Scan for the cell matching the given text and deliver its (x, y) coordinate at center. 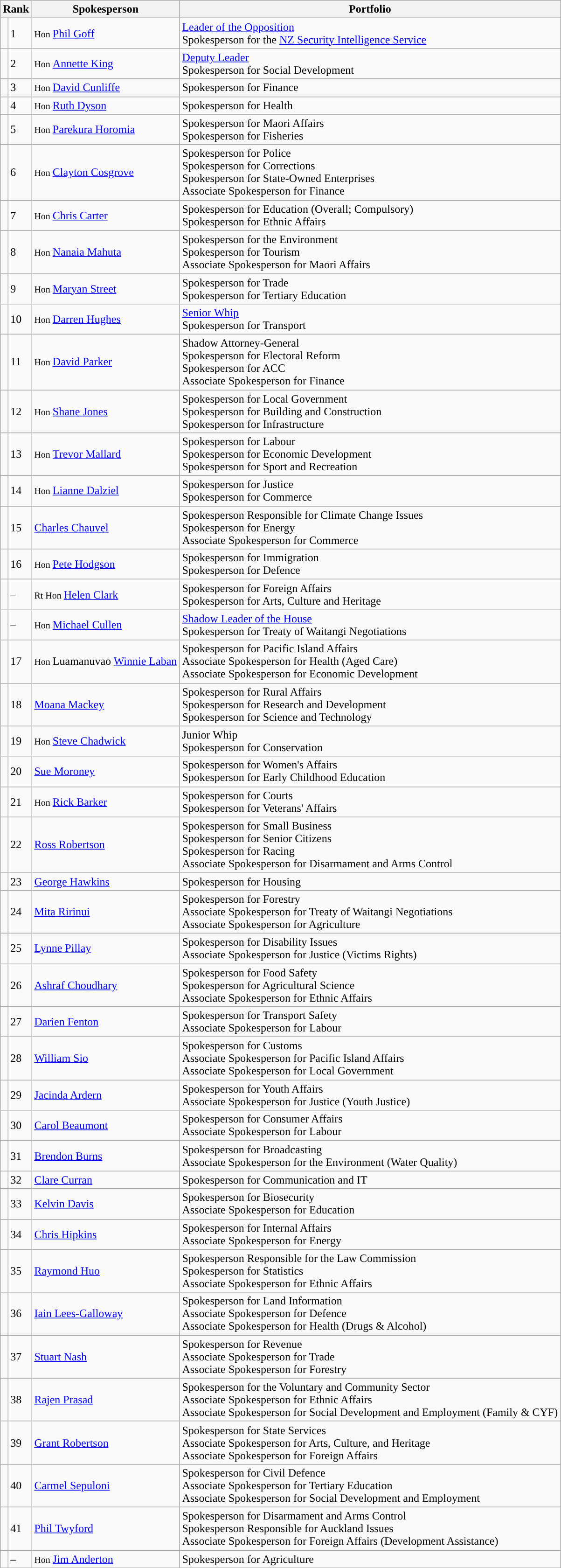
5 (20, 130)
Hon Annette King (105, 63)
Ross Robertson (105, 844)
11 (20, 362)
1 (20, 34)
36 (20, 1314)
Hon Pete Hodgson (105, 564)
Spokesperson for Local GovernmentSpokesperson for Building and ConstructionSpokesperson for Infrastructure (370, 411)
Spokesperson for TradeSpokesperson for Tertiary Education (370, 288)
Hon Steve Chadwick (105, 741)
Carmel Sepuloni (105, 1485)
Leader of the OppositionSpokesperson for the NZ Security Intelligence Service (370, 34)
32 (20, 1180)
41 (20, 1528)
Hon Parekura Horomia (105, 130)
Hon David Parker (105, 362)
Spokesperson for Transport SafetyAssociate Spokesperson for Labour (370, 1022)
8 (20, 252)
3 (20, 88)
Spokesperson Responsible for the Law CommissionSpokesperson for StatisticsAssociate Spokesperson for Ethnic Affairs (370, 1271)
Spokesperson for Education (Overall; Compulsory)Spokesperson for Ethnic Affairs (370, 216)
George Hawkins (105, 881)
Kelvin Davis (105, 1204)
9 (20, 288)
Spokesperson for JusticeSpokesperson for Commerce (370, 491)
Rajen Prasad (105, 1400)
20 (20, 772)
Spokesperson for Small BusinessSpokesperson for Senior CitizensSpokesperson for RacingAssociate Spokesperson for Disarmament and Arms Control (370, 844)
4 (20, 105)
Spokesperson for Consumer AffairsAssociate Spokesperson for Labour (370, 1125)
33 (20, 1204)
Hon Nanaia Mahuta (105, 252)
30 (20, 1125)
Spokesperson for Land InformationAssociate Spokesperson for DefenceAssociate Spokesperson for Health (Drugs & Alcohol) (370, 1314)
Spokesperson for Foreign AffairsSpokesperson for Arts, Culture and Heritage (370, 594)
40 (20, 1485)
Hon David Cunliffe (105, 88)
6 (20, 173)
Deputy LeaderSpokesperson for Social Development (370, 63)
Spokesperson for Agriculture (370, 1559)
Darien Fenton (105, 1022)
Hon Phil Goff (105, 34)
Carol Beaumont (105, 1125)
Grant Robertson (105, 1443)
Spokesperson for Pacific Island AffairsAssociate Spokesperson for Health (Aged Care)Associate Spokesperson for Economic Development (370, 662)
Sue Moroney (105, 772)
17 (20, 662)
Moana Mackey (105, 704)
Chris Hipkins (105, 1234)
19 (20, 741)
Spokesperson for Communication and IT (370, 1180)
Spokesperson for RevenueAssociate Spokesperson for TradeAssociate Spokesperson for Forestry (370, 1357)
7 (20, 216)
21 (20, 801)
10 (20, 319)
Rank (16, 9)
Hon Clayton Cosgrove (105, 173)
Shadow Leader of the HouseSpokesperson for Treaty of Waitangi Negotiations (370, 625)
Hon Luamanuvao Winnie Laban (105, 662)
Spokesperson for Food SafetySpokesperson for Agricultural ScienceAssociate Spokesperson for Ethnic Affairs (370, 985)
Mita Ririnui (105, 912)
34 (20, 1234)
14 (20, 491)
Spokesperson for Health (370, 105)
Iain Lees-Galloway (105, 1314)
Spokesperson for Internal AffairsAssociate Spokesperson for Energy (370, 1234)
Spokesperson (105, 9)
Spokesperson Responsible for Climate Change IssuesSpokesperson for EnergyAssociate Spokesperson for Commerce (370, 528)
Hon Maryan Street (105, 288)
Spokesperson for Rural AffairsSpokesperson for Research and DevelopmentSpokesperson for Science and Technology (370, 704)
Junior WhipSpokesperson for Conservation (370, 741)
15 (20, 528)
Phil Twyford (105, 1528)
Senior WhipSpokesperson for Transport (370, 319)
Lynne Pillay (105, 948)
Spokesperson for CourtsSpokesperson for Veterans' Affairs (370, 801)
Spokesperson for Finance (370, 88)
Spokesperson for Disability IssuesAssociate Spokesperson for Justice (Victims Rights) (370, 948)
27 (20, 1022)
Spokesperson for Youth AffairsAssociate Spokesperson for Justice (Youth Justice) (370, 1095)
Spokesperson for Maori AffairsSpokesperson for Fisheries (370, 130)
26 (20, 985)
Portfolio (370, 9)
Spokesperson for LabourSpokesperson for Economic DevelopmentSpokesperson for Sport and Recreation (370, 454)
Jacinda Ardern (105, 1095)
13 (20, 454)
Charles Chauvel (105, 528)
2 (20, 63)
Hon Rick Barker (105, 801)
Spokesperson for BiosecurityAssociate Spokesperson for Education (370, 1204)
Hon Darren Hughes (105, 319)
Spokesperson for ImmigrationSpokesperson for Defence (370, 564)
29 (20, 1095)
Spokesperson for PoliceSpokesperson for CorrectionsSpokesperson for State-Owned EnterprisesAssociate Spokesperson for Finance (370, 173)
37 (20, 1357)
Brendon Burns (105, 1156)
Spokesperson for Women's AffairsSpokesperson for Early Childhood Education (370, 772)
Shadow Attorney-GeneralSpokesperson for Electoral ReformSpokesperson for ACCAssociate Spokesperson for Finance (370, 362)
Hon Michael Cullen (105, 625)
22 (20, 844)
Hon Lianne Dalziel (105, 491)
28 (20, 1059)
Spokesperson for CustomsAssociate Spokesperson for Pacific Island AffairsAssociate Spokesperson for Local Government (370, 1059)
William Sio (105, 1059)
Hon Ruth Dyson (105, 105)
Hon Trevor Mallard (105, 454)
12 (20, 411)
38 (20, 1400)
23 (20, 881)
Hon Chris Carter (105, 216)
35 (20, 1271)
Spokesperson for Housing (370, 881)
25 (20, 948)
Clare Curran (105, 1180)
Spokesperson for State ServicesAssociate Spokesperson for Arts, Culture, and HeritageAssociate Spokesperson for Foreign Affairs (370, 1443)
Raymond Huo (105, 1271)
Ashraf Choudhary (105, 985)
16 (20, 564)
18 (20, 704)
Hon Shane Jones (105, 411)
Spokesperson for Civil DefenceAssociate Spokesperson for Tertiary EducationAssociate Spokesperson for Social Development and Employment (370, 1485)
Stuart Nash (105, 1357)
39 (20, 1443)
24 (20, 912)
31 (20, 1156)
Rt Hon Helen Clark (105, 594)
Spokesperson for ForestryAssociate Spokesperson for Treaty of Waitangi NegotiationsAssociate Spokesperson for Agriculture (370, 912)
Spokesperson for BroadcastingAssociate Spokesperson for the Environment (Water Quality) (370, 1156)
Hon Jim Anderton (105, 1559)
Spokesperson for the EnvironmentSpokesperson for TourismAssociate Spokesperson for Maori Affairs (370, 252)
